Detect which cell encompasses the target text, then output its [X, Y] center coordinate. 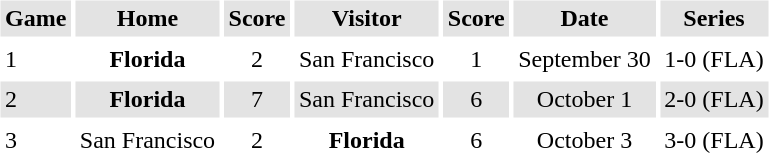
Date [585, 18]
7 [257, 100]
Home [147, 18]
Series [714, 18]
October 1 [585, 100]
1-0 (FLA) [714, 59]
6 [476, 100]
Game [35, 18]
2-0 (FLA) [714, 100]
Visitor [366, 18]
September 30 [585, 59]
